Identify which cell holds the provided text, then report its (X, Y) central coordinate. 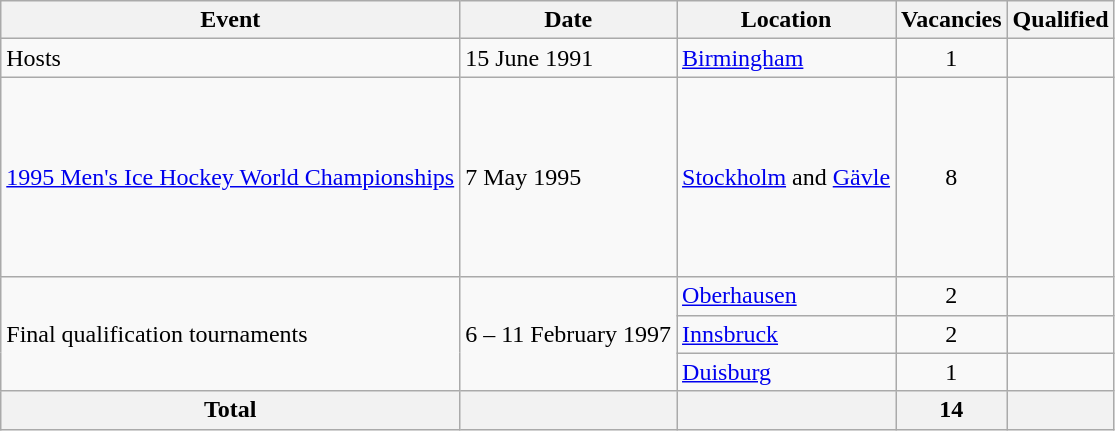
Stockholm and Gävle (786, 177)
Qualified (1060, 20)
15 June 1991 (568, 58)
14 (952, 410)
Location (786, 20)
Total (230, 410)
1995 Men's Ice Hockey World Championships (230, 177)
Final qualification tournaments (230, 334)
Event (230, 20)
7 May 1995 (568, 177)
8 (952, 177)
Vacancies (952, 20)
Hosts (230, 58)
Oberhausen (786, 296)
Date (568, 20)
Birmingham (786, 58)
Innsbruck (786, 334)
6 – 11 February 1997 (568, 334)
Duisburg (786, 372)
